Detect which cell encompasses the target text, then output its (X, Y) center coordinate. 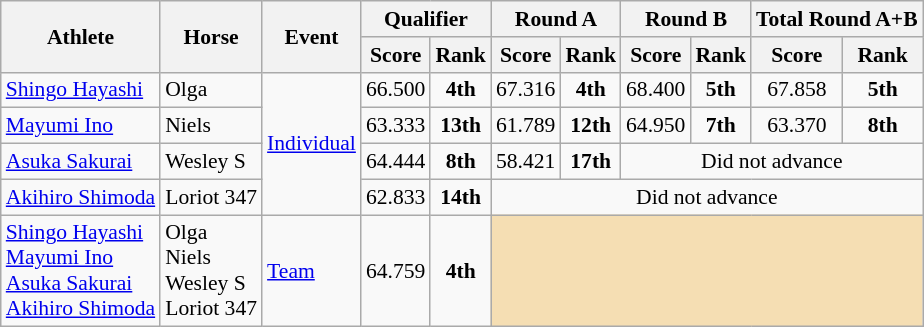
Niels (211, 126)
Round B (686, 19)
63.333 (396, 126)
12th (590, 126)
Qualifier (426, 19)
Shingo Hayashi (80, 90)
Team (312, 271)
Event (312, 36)
14th (460, 197)
Asuka Sakurai (80, 162)
Horse (211, 36)
58.421 (526, 162)
Olga (211, 90)
Wesley S (211, 162)
17th (590, 162)
OlgaNielsWesley SLoriot 347 (211, 271)
Mayumi Ino (80, 126)
Athlete (80, 36)
62.833 (396, 197)
Individual (312, 143)
66.500 (396, 90)
Shingo HayashiMayumi InoAsuka SakuraiAkihiro Shimoda (80, 271)
7th (720, 126)
Total Round A+B (837, 19)
64.950 (656, 126)
Round A (556, 19)
67.858 (797, 90)
13th (460, 126)
61.789 (526, 126)
68.400 (656, 90)
67.316 (526, 90)
63.370 (797, 126)
Loriot 347 (211, 197)
64.759 (396, 271)
64.444 (396, 162)
Akihiro Shimoda (80, 197)
